Identify which cell holds the provided text, then report its (X, Y) central coordinate. 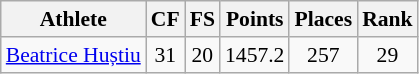
FS (202, 19)
20 (202, 55)
29 (388, 55)
31 (166, 55)
1457.2 (254, 55)
Beatrice Huștiu (74, 55)
Places (323, 19)
Points (254, 19)
CF (166, 19)
Athlete (74, 19)
Rank (388, 19)
257 (323, 55)
